Scan for the cell matching the given text and deliver its (x, y) coordinate at center. 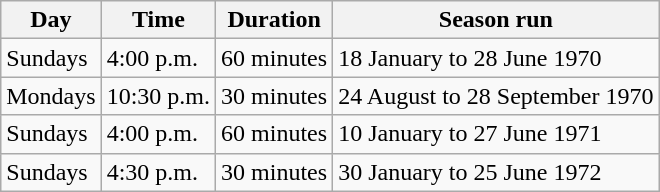
10:30 p.m. (158, 96)
Duration (274, 20)
4:30 p.m. (158, 172)
30 January to 25 June 1972 (496, 172)
Day (51, 20)
Mondays (51, 96)
24 August to 28 September 1970 (496, 96)
18 January to 28 June 1970 (496, 58)
10 January to 27 June 1971 (496, 134)
Season run (496, 20)
Time (158, 20)
